Return the [x, y] coordinate for the center point of the cell that contains the specified text.  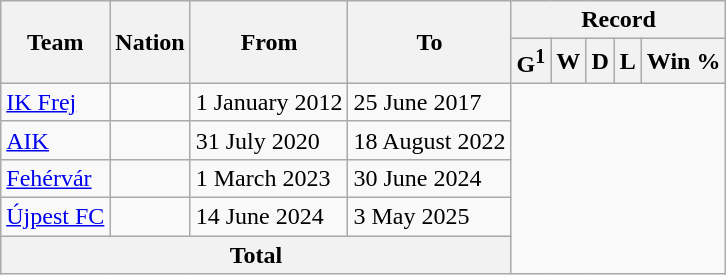
To [430, 42]
1 March 2023 [269, 178]
30 June 2024 [430, 178]
G1 [531, 62]
Nation [150, 42]
D [600, 62]
IK Frej [56, 102]
Fehérvár [56, 178]
25 June 2017 [430, 102]
Record [618, 20]
Újpest FC [56, 217]
From [269, 42]
AIK [56, 140]
18 August 2022 [430, 140]
14 June 2024 [269, 217]
Win % [684, 62]
1 January 2012 [269, 102]
L [628, 62]
31 July 2020 [269, 140]
Total [256, 255]
3 May 2025 [430, 217]
Team [56, 42]
W [568, 62]
